Locate the cell with the specified text and output its (X, Y) center coordinate. 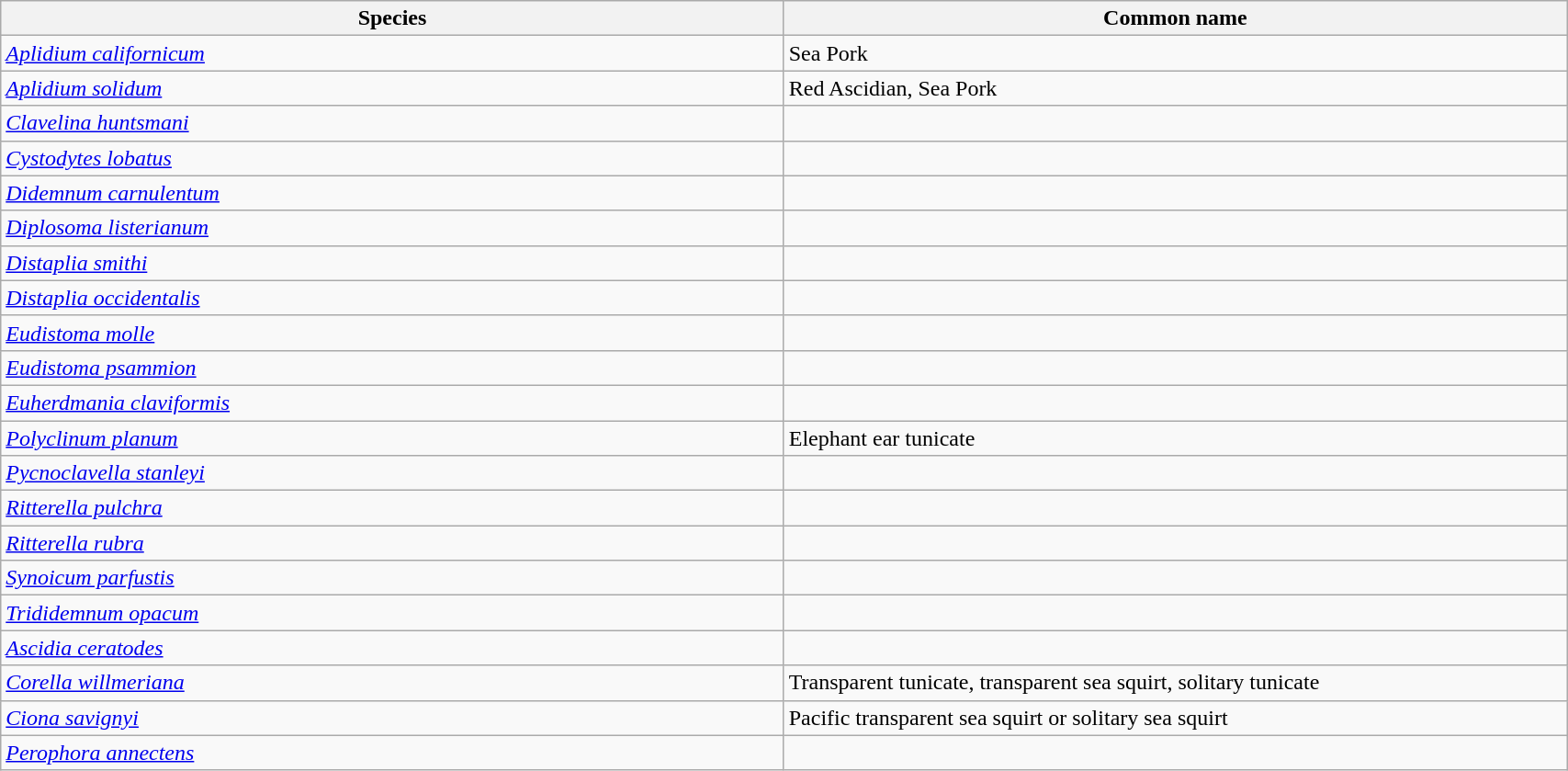
Polyclinum planum (392, 438)
Synoicum parfustis (392, 578)
Aplidium californicum (392, 53)
Transparent tunicate, transparent sea squirt, solitary tunicate (1175, 683)
Red Ascidian, Sea Pork (1175, 88)
Distaplia smithi (392, 263)
Cystodytes lobatus (392, 158)
Distaplia occidentalis (392, 298)
Ascidia ceratodes (392, 648)
Corella willmeriana (392, 683)
Trididemnum opacum (392, 613)
Eudistoma psammion (392, 368)
Elephant ear tunicate (1175, 438)
Diplosoma listerianum (392, 228)
Pycnoclavella stanleyi (392, 473)
Species (392, 18)
Common name (1175, 18)
Aplidium solidum (392, 88)
Euherdmania claviformis (392, 403)
Pacific transparent sea squirt or solitary sea squirt (1175, 718)
Ritterella pulchra (392, 508)
Didemnum carnulentum (392, 193)
Sea Pork (1175, 53)
Eudistoma molle (392, 333)
Perophora annectens (392, 753)
Clavelina huntsmani (392, 123)
Ritterella rubra (392, 543)
Ciona savignyi (392, 718)
